Locate the cell with the specified text and output its [X, Y] center coordinate. 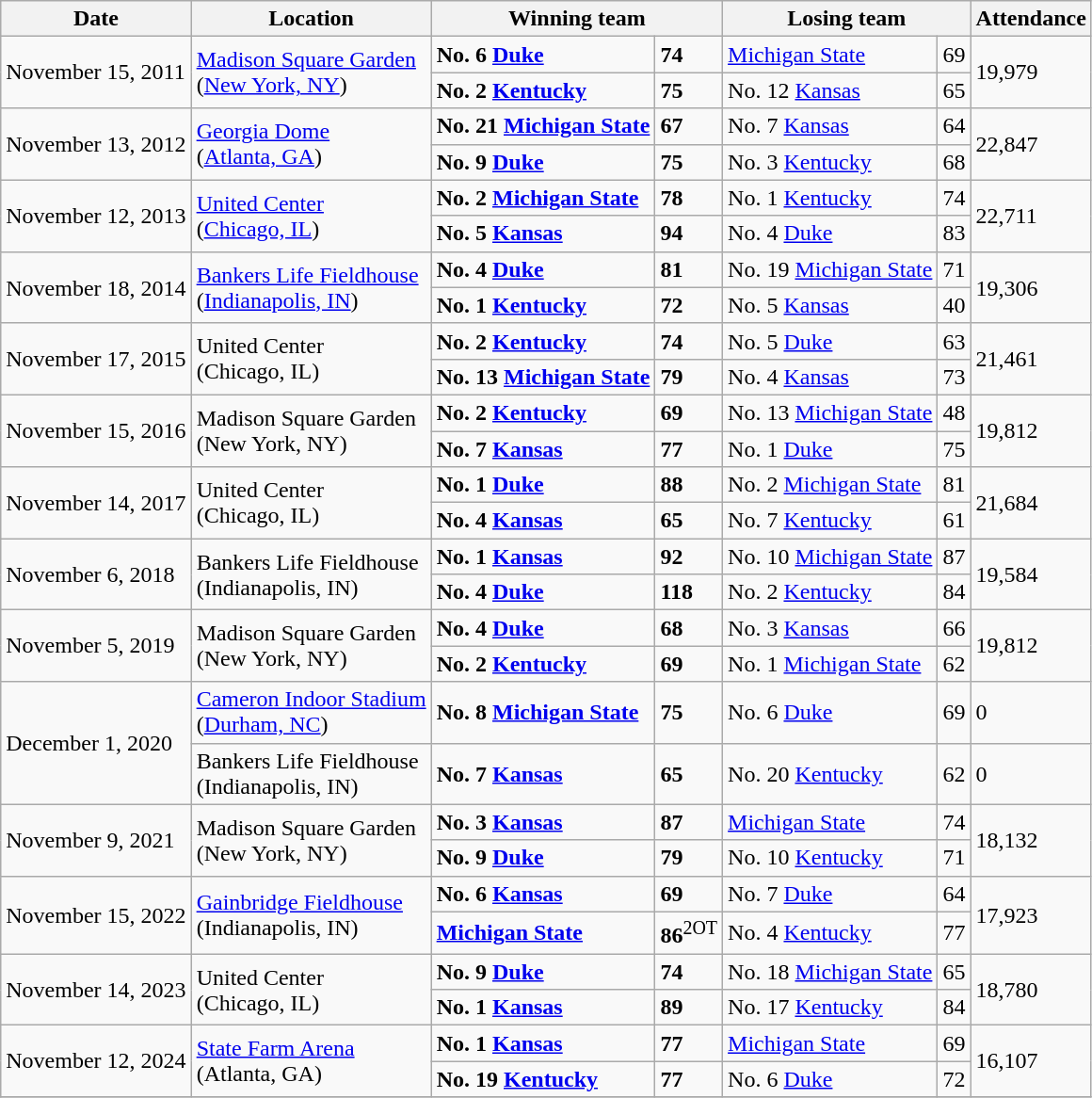
18,132 [1031, 840]
862OT [689, 932]
Cameron Indoor Stadium(Durham, NC) [311, 712]
21,461 [1031, 359]
No. 8 Michigan State [543, 712]
Location [311, 19]
No. 10 Michigan State [830, 557]
22,847 [1031, 144]
November 15, 2011 [96, 73]
No. 20 Kentucky [830, 774]
November 15, 2016 [96, 430]
Date [96, 19]
83 [955, 234]
66 [955, 628]
No. 7 Duke [830, 894]
63 [955, 341]
November 5, 2019 [96, 646]
November 14, 2023 [96, 990]
16,107 [1031, 1061]
61 [955, 521]
17,923 [1031, 915]
118 [689, 592]
November 14, 2017 [96, 503]
State Farm Arena(Atlanta, GA) [311, 1061]
November 6, 2018 [96, 574]
November 12, 2024 [96, 1061]
November 9, 2021 [96, 840]
November 17, 2015 [96, 359]
78 [689, 198]
November 13, 2012 [96, 144]
No. 6 Kansas [543, 894]
89 [689, 1008]
Losing team [847, 19]
No. 7 Kentucky [830, 521]
November 12, 2013 [96, 216]
48 [955, 412]
Georgia Dome(Atlanta, GA) [311, 144]
No. 12 Kansas [830, 90]
19,979 [1031, 73]
94 [689, 234]
Winning team [576, 19]
67 [689, 126]
No. 1 Michigan State [830, 664]
No. 3 Kentucky [830, 162]
40 [955, 305]
88 [689, 485]
18,780 [1031, 990]
December 1, 2020 [96, 743]
No. 5 Duke [830, 341]
No. 19 Kentucky [543, 1079]
21,684 [1031, 503]
No. 4 Kentucky [830, 932]
November 15, 2022 [96, 915]
73 [955, 377]
No. 21 Michigan State [543, 126]
Attendance [1031, 19]
November 18, 2014 [96, 287]
19,584 [1031, 574]
Gainbridge Fieldhouse(Indianapolis, IN) [311, 915]
No. 17 Kentucky [830, 1008]
22,711 [1031, 216]
92 [689, 557]
No. 10 Kentucky [830, 858]
19,306 [1031, 287]
No. 19 Michigan State [830, 269]
No. 18 Michigan State [830, 972]
